Identify which cell holds the provided text, then report its (x, y) central coordinate. 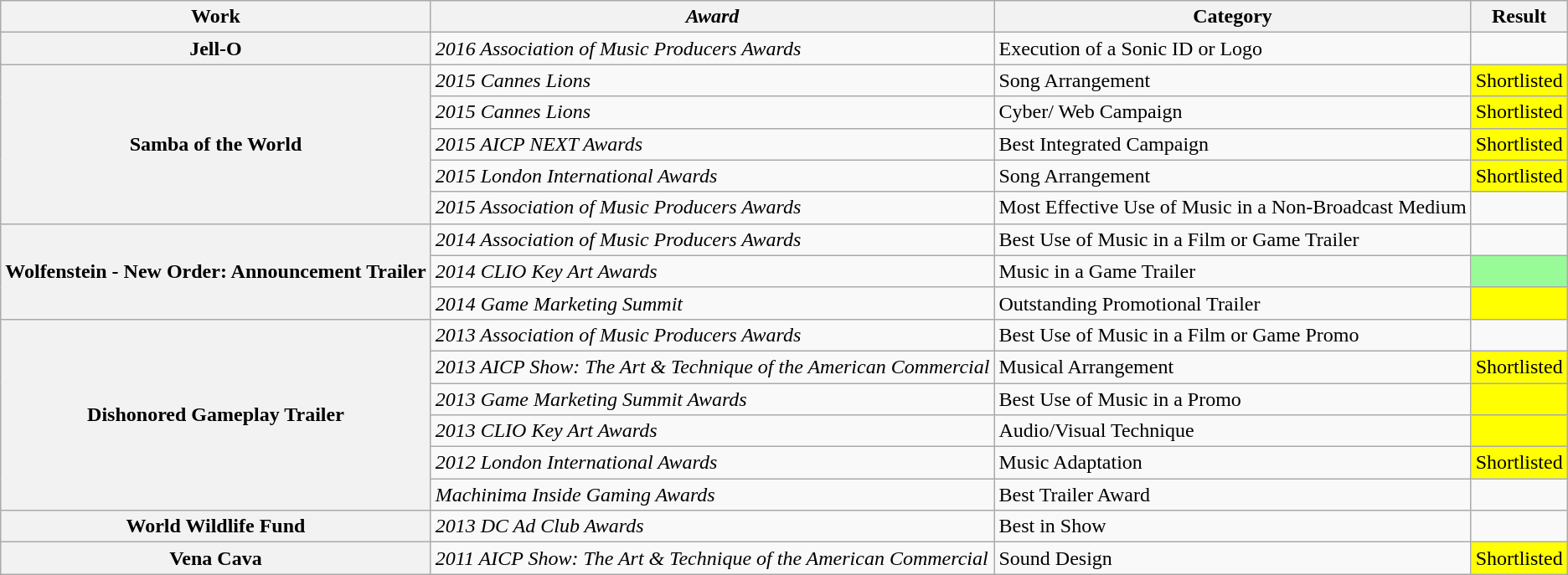
Music Adaptation (1233, 463)
Work (216, 17)
Vena Cava (216, 558)
2013 Game Marketing Summit Awards (712, 399)
2014 Game Marketing Summit (712, 303)
Jell-O (216, 49)
2013 AICP Show: The Art & Technique of the American Commercial (712, 367)
Award (712, 17)
Machinima Inside Gaming Awards (712, 495)
Best Use of Music in a Promo (1233, 399)
World Wildlife Fund (216, 526)
Best in Show (1233, 526)
Audio/Visual Technique (1233, 431)
2011 AICP Show: The Art & Technique of the American Commercial (712, 558)
2015 AICP NEXT Awards (712, 144)
Dishonored Gameplay Trailer (216, 414)
2015 Association of Music Producers Awards (712, 208)
2014 CLIO Key Art Awards (712, 271)
Wolfenstein - New Order: Announcement Trailer (216, 271)
Cyber/ Web Campaign (1233, 112)
Most Effective Use of Music in a Non-Broadcast Medium (1233, 208)
Outstanding Promotional Trailer (1233, 303)
2013 Association of Music Producers Awards (712, 335)
Best Use of Music in a Film or Game Trailer (1233, 239)
Best Trailer Award (1233, 495)
2012 London International Awards (712, 463)
Music in a Game Trailer (1233, 271)
Execution of a Sonic ID or Logo (1233, 49)
Category (1233, 17)
Samba of the World (216, 144)
2014 Association of Music Producers Awards (712, 239)
Best Integrated Campaign (1233, 144)
Result (1519, 17)
2016 Association of Music Producers Awards (712, 49)
2015 London International Awards (712, 176)
Musical Arrangement (1233, 367)
Best Use of Music in a Film or Game Promo (1233, 335)
2013 CLIO Key Art Awards (712, 431)
Sound Design (1233, 558)
2013 DC Ad Club Awards (712, 526)
